Provide the [X, Y] coordinate of the cell's center where the given text is located.  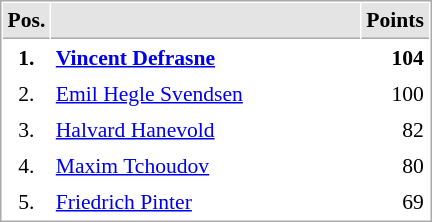
104 [396, 57]
Maxim Tchoudov [206, 165]
3. [26, 129]
Halvard Hanevold [206, 129]
2. [26, 93]
Points [396, 21]
4. [26, 165]
80 [396, 165]
Emil Hegle Svendsen [206, 93]
82 [396, 129]
Pos. [26, 21]
69 [396, 201]
Friedrich Pinter [206, 201]
100 [396, 93]
5. [26, 201]
1. [26, 57]
Vincent Defrasne [206, 57]
